Determine the (x, y) coordinate at the center of the cell enclosing the given text.  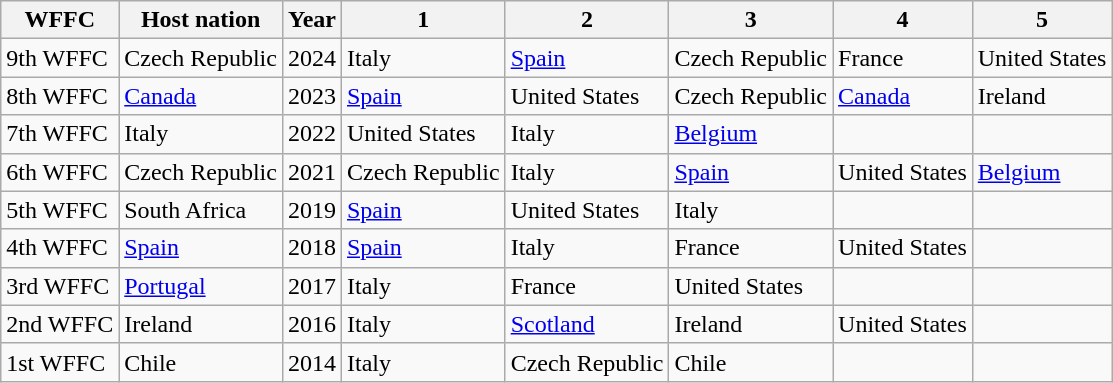
1st WFFC (60, 362)
Scotland (587, 324)
2nd WFFC (60, 324)
7th WFFC (60, 134)
6th WFFC (60, 172)
2019 (312, 210)
2018 (312, 248)
1 (423, 20)
South Africa (201, 210)
3rd WFFC (60, 286)
2024 (312, 58)
2021 (312, 172)
Portugal (201, 286)
5th WFFC (60, 210)
Host nation (201, 20)
2022 (312, 134)
5 (1042, 20)
WFFC (60, 20)
4th WFFC (60, 248)
9th WFFC (60, 58)
Year (312, 20)
8th WFFC (60, 96)
2 (587, 20)
2016 (312, 324)
2017 (312, 286)
2023 (312, 96)
4 (903, 20)
3 (751, 20)
2014 (312, 362)
